Return (x, y) of the center of cell containing provided text 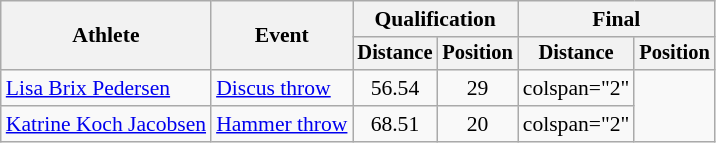
Discus throw (282, 88)
Katrine Koch Jacobsen (106, 124)
29 (477, 88)
56.54 (394, 88)
Lisa Brix Pedersen (106, 88)
Event (282, 36)
Athlete (106, 36)
68.51 (394, 124)
Final (616, 19)
Qualification (434, 19)
20 (477, 124)
Hammer throw (282, 124)
